For the text-containing cell, return its midpoint in (X, Y) coordinate format. 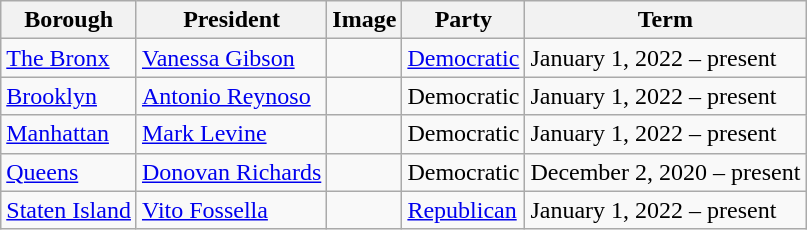
Vito Fossella (231, 210)
President (231, 20)
Vanessa Gibson (231, 58)
Brooklyn (69, 96)
Image (364, 20)
Donovan Richards (231, 172)
Term (666, 20)
Mark Levine (231, 134)
The Bronx (69, 58)
Party (464, 20)
Queens (69, 172)
December 2, 2020 – present (666, 172)
Staten Island (69, 210)
Manhattan (69, 134)
Borough (69, 20)
Republican (464, 210)
Antonio Reynoso (231, 96)
